From the cell containing the given text, extract its center point as [X, Y] coordinate. 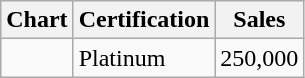
Platinum [144, 58]
250,000 [260, 58]
Certification [144, 20]
Chart [37, 20]
Sales [260, 20]
